Detect which cell encompasses the target text, then output its [X, Y] center coordinate. 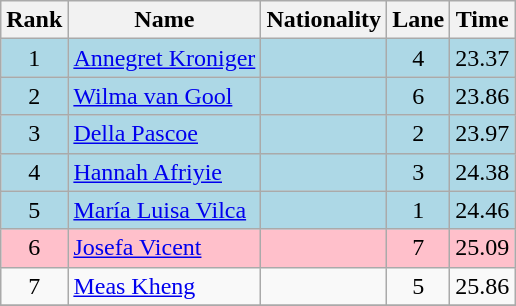
25.86 [482, 286]
24.38 [482, 172]
Lane [418, 20]
23.37 [482, 58]
Nationality [324, 20]
Name [164, 20]
Annegret Kroniger [164, 58]
Meas Kheng [164, 286]
Della Pascoe [164, 134]
Rank [34, 20]
Time [482, 20]
María Luisa Vilca [164, 210]
Josefa Vicent [164, 248]
23.97 [482, 134]
Wilma van Gool [164, 96]
Hannah Afriyie [164, 172]
25.09 [482, 248]
24.46 [482, 210]
23.86 [482, 96]
